Return [X, Y] of the center of cell containing provided text 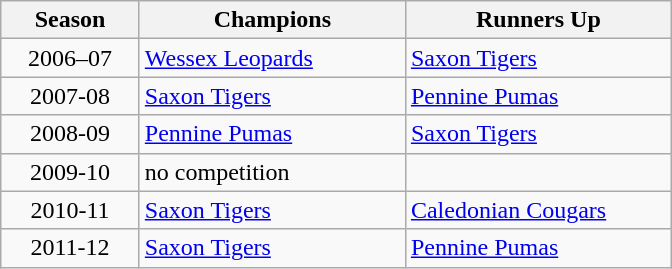
Runners Up [538, 20]
2007-08 [70, 96]
Season [70, 20]
Champions [272, 20]
no competition [272, 172]
Caledonian Cougars [538, 210]
2010-11 [70, 210]
Wessex Leopards [272, 58]
2011-12 [70, 248]
2006–07 [70, 58]
2008-09 [70, 134]
2009-10 [70, 172]
